Find where the given text appears and provide that cell's center as (X, Y) coordinate. 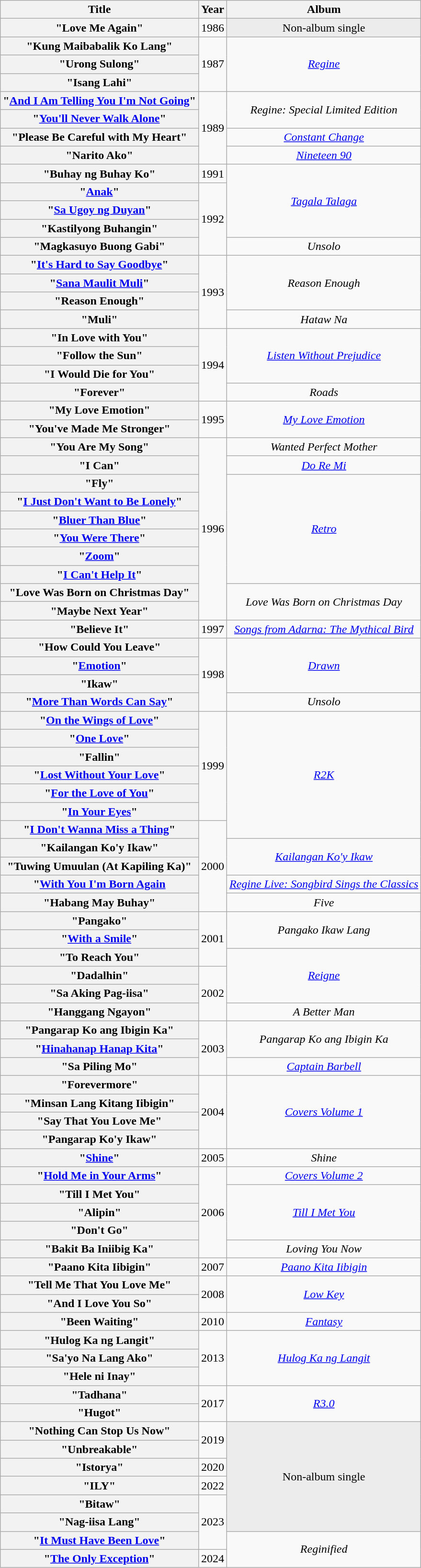
"And I Am Telling You I'm Not Going" (100, 101)
"Nothing Can Stop Us Now" (100, 1431)
"Nag-iisa Lang" (100, 1522)
"Been Waiting" (100, 1321)
Nineteen 90 (324, 155)
"Sa Ugoy ng Duyan" (100, 210)
"Bluer Than Blue" (100, 519)
"You'll Never Walk Alone" (100, 119)
"For the Love of You" (100, 793)
"Love Was Born on Christmas Day" (100, 593)
Regine: Special Limited Edition (324, 110)
"Ikaw" (100, 684)
Hulog Ka ng Langit (324, 1358)
"Shine" (100, 1158)
"Urong Sulong" (100, 64)
2023 (213, 1522)
"Fallin" (100, 756)
"My Love Emotion" (100, 410)
Pangarap Ko ang Ibigin Ka (324, 1039)
"Kailangan Ko'y Ikaw" (100, 848)
Paano Kita Iibigin (324, 1267)
"You've Made Me Stronger" (100, 429)
2004 (213, 1112)
"Minsan Lang Kitang Iibigin" (100, 1103)
"Sa'yo Na Lang Ako" (100, 1358)
"Tadhana" (100, 1395)
"Kung Maibabalik Ko Lang" (100, 46)
"Hinahanap Hanap Kita" (100, 1048)
Reginified (324, 1549)
"Zoom" (100, 556)
Pangako Ikaw Lang (324, 930)
"One Love" (100, 738)
1987 (213, 64)
"Paano Kita Iibigin" (100, 1267)
Listen Without Prejudice (324, 356)
Regine Live: Songbird Sings the Classics (324, 884)
"Pangarap Ko'y Ikaw" (100, 1139)
R3.0 (324, 1404)
2000 (213, 866)
Wanted Perfect Mother (324, 447)
Covers Volume 1 (324, 1112)
"Lost Without Your Love" (100, 775)
"It's Hard to Say Goodbye" (100, 265)
"Maybe Next Year" (100, 611)
"Bitaw" (100, 1504)
Drawn (324, 666)
Low Key (324, 1294)
"Reason Enough" (100, 301)
1996 (213, 529)
Reason Enough (324, 283)
1992 (213, 219)
"How Could You Leave" (100, 647)
"Hele ni Inay" (100, 1376)
"Love Me Again" (100, 28)
Loving You Now (324, 1249)
"I Can't Help It" (100, 575)
"Narito Ako" (100, 155)
1999 (213, 766)
"Dadalhin" (100, 975)
"Till I Met You" (100, 1194)
"The Only Exception" (100, 1558)
1986 (213, 28)
2001 (213, 939)
Reigne (324, 975)
1993 (213, 292)
1991 (213, 173)
Shine (324, 1158)
Do Re Mi (324, 465)
1989 (213, 128)
"To Reach You" (100, 957)
2008 (213, 1294)
"In Love with You" (100, 338)
2006 (213, 1212)
"Anak" (100, 192)
"I Would Die for You" (100, 374)
"Tuwing Umuulan (At Kapiling Ka)" (100, 866)
"Isang Lahi" (100, 82)
Title (100, 10)
"Fly" (100, 483)
"On the Wings of Love" (100, 720)
"Buhay ng Buhay Ko" (100, 173)
"Follow the Sun" (100, 356)
2005 (213, 1158)
"Hanggang Ngayon" (100, 1012)
Regine (324, 64)
"Say That You Love Me" (100, 1121)
Roads (324, 392)
"I Just Don't Want to Be Lonely" (100, 501)
"It Must Have Been Love" (100, 1540)
"Muli" (100, 319)
Hataw Na (324, 319)
Tagala Talaga (324, 201)
1994 (213, 365)
"Unbreakable" (100, 1449)
Year (213, 10)
Songs from Adarna: The Mythical Bird (324, 629)
2022 (213, 1486)
"I Don't Wanna Miss a Thing" (100, 830)
1998 (213, 675)
"Please Be Careful with My Heart" (100, 137)
Till I Met You (324, 1212)
2007 (213, 1267)
"ILY" (100, 1486)
"Bakit Ba Iniibig Ka" (100, 1249)
2010 (213, 1321)
2017 (213, 1404)
2020 (213, 1467)
"Pangarap Ko ang Ibigin Ka" (100, 1030)
Captain Barbell (324, 1066)
"Hugot" (100, 1413)
"Alipin" (100, 1212)
"Sa Piling Mo" (100, 1066)
2013 (213, 1358)
My Love Emotion (324, 419)
2003 (213, 1048)
"More Than Words Can Say" (100, 702)
"Sa Aking Pag-iisa" (100, 993)
Retro (324, 529)
1995 (213, 419)
"Pangako" (100, 921)
"Hulog Ka ng Langit" (100, 1340)
"Forever" (100, 392)
Album (324, 10)
2002 (213, 993)
Covers Volume 2 (324, 1176)
Love Was Born on Christmas Day (324, 602)
"I Can" (100, 465)
R2K (324, 775)
Constant Change (324, 137)
"Sana Maulit Muli" (100, 283)
A Better Man (324, 1012)
"You Were There" (100, 538)
2019 (213, 1440)
"Istorya" (100, 1467)
"Don't Go" (100, 1230)
"Magkasuyo Buong Gabi" (100, 247)
"You Are My Song" (100, 447)
"Kastilyong Buhangin" (100, 228)
"Tell Me That You Love Me" (100, 1285)
"With a Smile" (100, 939)
"And I Love You So" (100, 1303)
"With You I'm Born Again (100, 884)
1997 (213, 629)
"Forevermore" (100, 1084)
"Believe It" (100, 629)
"In Your Eyes" (100, 812)
Five (324, 902)
Fantasy (324, 1321)
"Hold Me in Your Arms" (100, 1176)
"Emotion" (100, 666)
2024 (213, 1558)
Kailangan Ko'y Ikaw (324, 857)
"Habang May Buhay" (100, 902)
